Extract the (X, Y) coordinate from the center of the cell holding the provided text.  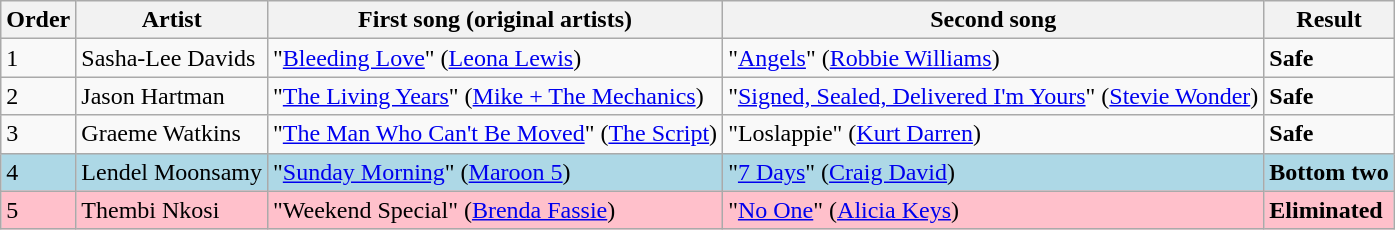
"Weekend Special" (Brenda Fassie) (494, 210)
Order (38, 20)
"Loslappie" (Kurt Darren) (994, 134)
"Sunday Morning" (Maroon 5) (494, 172)
Eliminated (1329, 210)
First song (original artists) (494, 20)
Result (1329, 20)
"7 Days" (Craig David) (994, 172)
5 (38, 210)
3 (38, 134)
"Bleeding Love" (Leona Lewis) (494, 58)
"The Man Who Can't Be Moved" (The Script) (494, 134)
Thembi Nkosi (172, 210)
"No One" (Alicia Keys) (994, 210)
4 (38, 172)
Lendel Moonsamy (172, 172)
"Angels" (Robbie Williams) (994, 58)
"Signed, Sealed, Delivered I'm Yours" (Stevie Wonder) (994, 96)
Sasha-Lee Davids (172, 58)
1 (38, 58)
Bottom two (1329, 172)
Jason Hartman (172, 96)
Second song (994, 20)
Artist (172, 20)
2 (38, 96)
Graeme Watkins (172, 134)
"The Living Years" (Mike + The Mechanics) (494, 96)
